Return the (x, y) coordinate for the center point of the cell that contains the specified text.  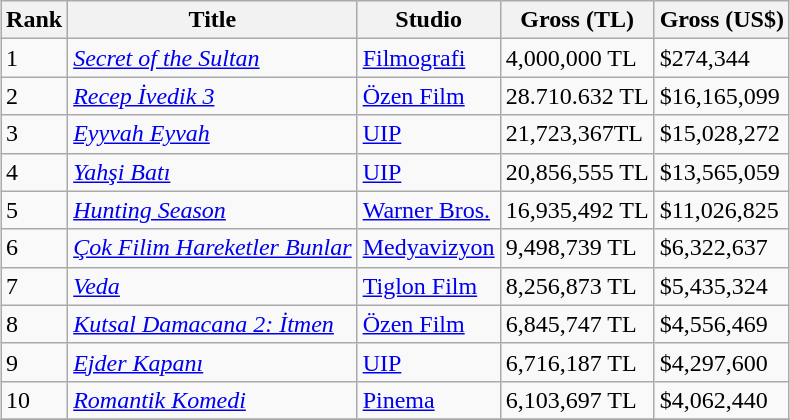
$5,435,324 (722, 286)
1 (34, 58)
4 (34, 172)
5 (34, 210)
$13,565,059 (722, 172)
9 (34, 362)
Medyavizyon (428, 248)
16,935,492 TL (577, 210)
28.710.632 TL (577, 96)
Rank (34, 20)
$274,344 (722, 58)
Studio (428, 20)
Veda (212, 286)
8 (34, 324)
21,723,367TL (577, 134)
$4,062,440 (722, 400)
Filmografi (428, 58)
$4,297,600 (722, 362)
Title (212, 20)
$6,322,637 (722, 248)
$11,026,825 (722, 210)
Secret of the Sultan (212, 58)
$4,556,469 (722, 324)
6,103,697 TL (577, 400)
Gross (US$) (722, 20)
Çok Filim Hareketler Bunlar (212, 248)
$16,165,099 (722, 96)
4,000,000 TL (577, 58)
10 (34, 400)
Kutsal Damacana 2: İtmen (212, 324)
9,498,739 TL (577, 248)
Eyyvah Eyvah (212, 134)
Yahşi Batı (212, 172)
8,256,873 TL (577, 286)
Gross (TL) (577, 20)
6,845,747 TL (577, 324)
Romantik Komedi (212, 400)
Recep İvedik 3 (212, 96)
$15,028,272 (722, 134)
Hunting Season (212, 210)
Pinema (428, 400)
2 (34, 96)
3 (34, 134)
Warner Bros. (428, 210)
Ejder Kapanı (212, 362)
7 (34, 286)
6,716,187 TL (577, 362)
6 (34, 248)
Tiglon Film (428, 286)
20,856,555 TL (577, 172)
